Return [X, Y] of the center of cell containing provided text 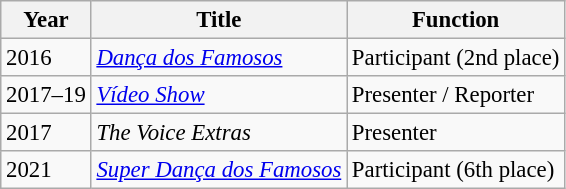
2017 [46, 133]
Presenter [456, 133]
Title [218, 20]
Presenter / Reporter [456, 95]
Vídeo Show [218, 95]
2017–19 [46, 95]
Participant (2nd place) [456, 58]
The Voice Extras [218, 133]
Function [456, 20]
Dança dos Famosos [218, 58]
2021 [46, 170]
Year [46, 20]
2016 [46, 58]
Super Dança dos Famosos [218, 170]
Participant (6th place) [456, 170]
